Determine the (x, y) coordinate at the center of the cell enclosing the given text.  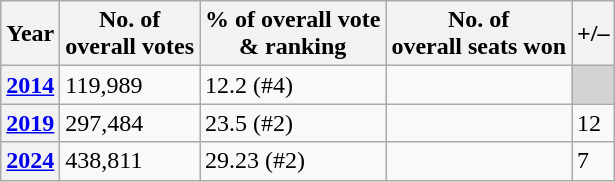
+/– (594, 34)
No. ofoverall seats won (479, 34)
% of overall vote & ranking (293, 34)
438,811 (130, 161)
29.23 (#2) (293, 161)
119,989 (130, 85)
No. ofoverall votes (130, 34)
2014 (30, 85)
7 (594, 161)
2024 (30, 161)
Year (30, 34)
23.5 (#2) (293, 123)
2019 (30, 123)
12.2 (#4) (293, 85)
12 (594, 123)
297,484 (130, 123)
